From the cell containing the given text, extract its center point as [x, y] coordinate. 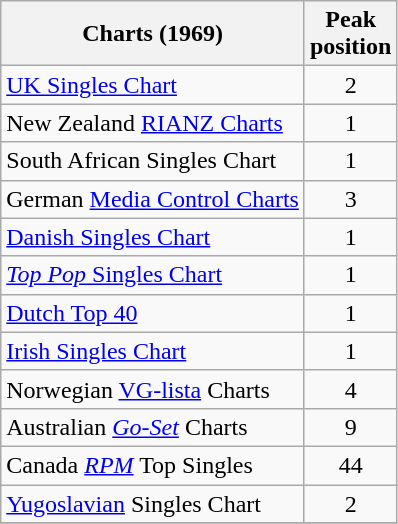
Peakposition [350, 34]
Top Pop Singles Chart [153, 275]
Canada RPM Top Singles [153, 465]
German Media Control Charts [153, 199]
Australian Go-Set Charts [153, 427]
3 [350, 199]
UK Singles Chart [153, 85]
Irish Singles Chart [153, 351]
Norwegian VG-lista Charts [153, 389]
Yugoslavian Singles Chart [153, 503]
Dutch Top 40 [153, 313]
Danish Singles Chart [153, 237]
New Zealand RIANZ Charts [153, 123]
Charts (1969) [153, 34]
9 [350, 427]
South African Singles Chart [153, 161]
4 [350, 389]
44 [350, 465]
